Find where the given text appears and provide that cell's center as [X, Y] coordinate. 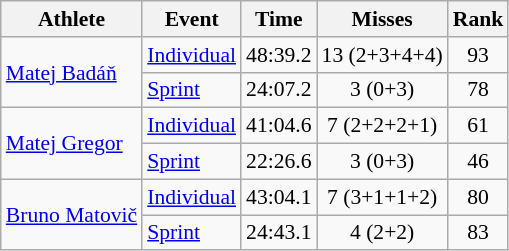
41:04.6 [278, 126]
Bruno Matovič [72, 214]
Event [192, 19]
Athlete [72, 19]
24:43.1 [278, 233]
80 [478, 197]
7 (2+2+2+1) [382, 126]
Matej Gregor [72, 144]
Time [278, 19]
Matej Badáň [72, 72]
46 [478, 162]
93 [478, 55]
Misses [382, 19]
7 (3+1+1+2) [382, 197]
Rank [478, 19]
48:39.2 [278, 55]
13 (2+3+4+4) [382, 55]
43:04.1 [278, 197]
61 [478, 126]
24:07.2 [278, 90]
22:26.6 [278, 162]
83 [478, 233]
78 [478, 90]
4 (2+2) [382, 233]
